Capture the cell that displays the provided text and extract its [x, y] central coordinate. 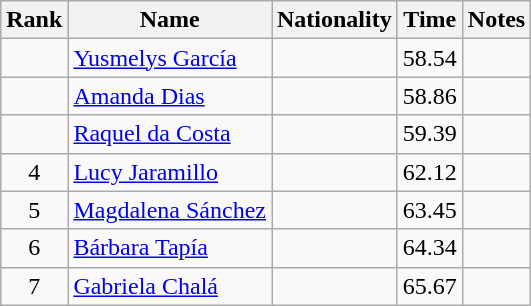
5 [34, 210]
Raquel da Costa [170, 134]
Magdalena Sánchez [170, 210]
Gabriela Chalá [170, 286]
6 [34, 248]
58.54 [430, 58]
Notes [496, 20]
59.39 [430, 134]
Lucy Jaramillo [170, 172]
Rank [34, 20]
7 [34, 286]
Yusmelys García [170, 58]
62.12 [430, 172]
4 [34, 172]
63.45 [430, 210]
64.34 [430, 248]
Bárbara Tapía [170, 248]
Time [430, 20]
Nationality [335, 20]
65.67 [430, 286]
Name [170, 20]
Amanda Dias [170, 96]
58.86 [430, 96]
